Scan for the cell matching the given text and deliver its [x, y] coordinate at center. 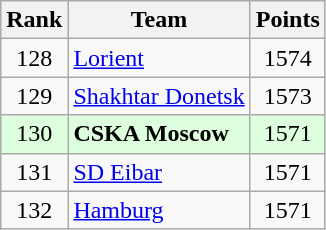
131 [34, 172]
129 [34, 96]
Hamburg [159, 210]
SD Eibar [159, 172]
Points [288, 20]
130 [34, 134]
CSKA Moscow [159, 134]
1573 [288, 96]
Rank [34, 20]
Shakhtar Donetsk [159, 96]
Lorient [159, 58]
132 [34, 210]
1574 [288, 58]
Team [159, 20]
128 [34, 58]
